Return the [x, y] coordinate for the center point of the cell that contains the specified text.  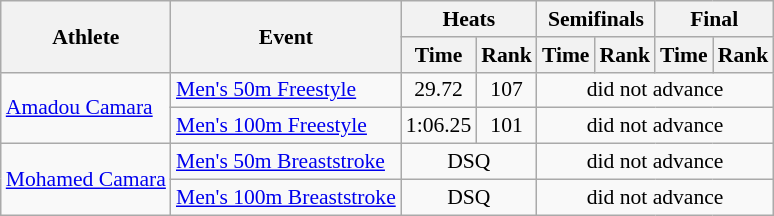
Men's 100m Breaststroke [286, 197]
1:06.25 [438, 126]
Men's 50m Breaststroke [286, 162]
Men's 50m Freestyle [286, 90]
29.72 [438, 90]
Semifinals [596, 19]
107 [506, 90]
Men's 100m Freestyle [286, 126]
Final [714, 19]
Amadou Camara [86, 108]
Event [286, 36]
101 [506, 126]
Mohamed Camara [86, 180]
Athlete [86, 36]
Heats [469, 19]
